Extract the [x, y] coordinate from the center of the cell holding the provided text.  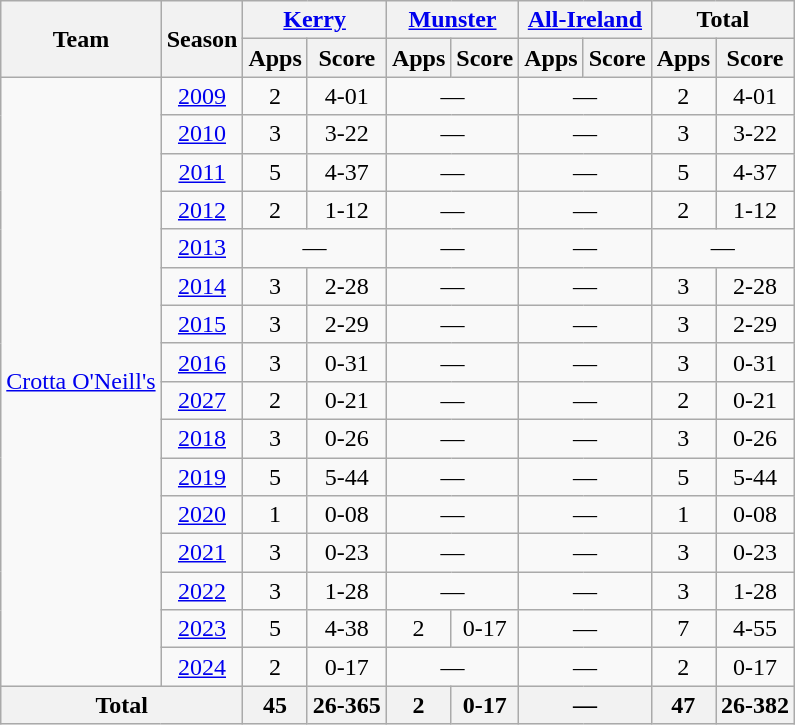
2015 [202, 324]
2014 [202, 286]
2011 [202, 172]
2020 [202, 515]
2018 [202, 438]
7 [683, 629]
47 [683, 705]
Team [81, 39]
2012 [202, 210]
2010 [202, 134]
2016 [202, 362]
Kerry [314, 20]
2013 [202, 248]
26-365 [346, 705]
2009 [202, 96]
45 [275, 705]
Munster [452, 20]
2027 [202, 400]
2024 [202, 667]
26-382 [756, 705]
4-55 [756, 629]
2021 [202, 553]
2022 [202, 591]
4-38 [346, 629]
2023 [202, 629]
All-Ireland [585, 20]
Season [202, 39]
2019 [202, 477]
Crotta O'Neill's [81, 382]
